Pinpoint the cell where the given text exists, returning its [x, y] midpoint coordinate. 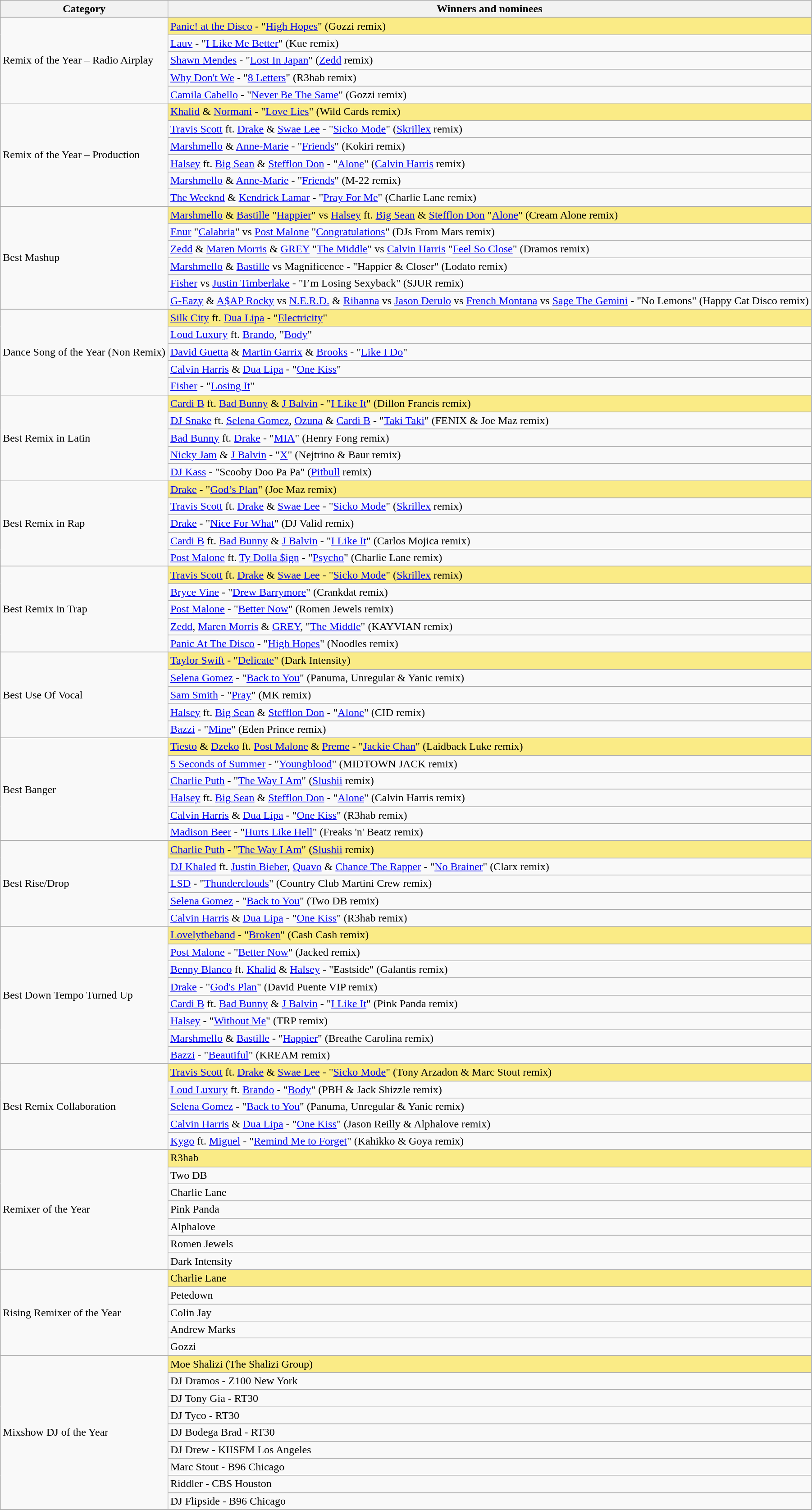
Zedd, Maren Morris & GREY, "The Middle" (KAYVIAN remix) [489, 626]
Bazzi - "Beautiful" (KREAM remix) [489, 1055]
Alphalove [489, 1227]
Benny Blanco ft. Khalid & Halsey - "Eastside" (Galantis remix) [489, 969]
Bryce Vine - "Drew Barrymore" (Crankdat remix) [489, 592]
Taylor Swift - "Delicate" (Dark Intensity) [489, 661]
Fisher vs Justin Timberlake - "I’m Losing Sexyback" (SJUR remix) [489, 283]
Two DB [489, 1175]
Lovelytheband - "Broken" (Cash Cash remix) [489, 935]
Cardi B ft. Bad Bunny & J Balvin - "I Like It" (Dillon Francis remix) [489, 403]
DJ Khaled ft. Justin Bieber, Quavo & Chance The Rapper - "No Brainer" (Clarx remix) [489, 867]
Drake - "Nice For What" (DJ Valid remix) [489, 524]
Calvin Harris & Dua Lipa - "One Kiss" (Jason Reilly & Alphalove remix) [489, 1124]
G-Eazy & A$AP Rocky vs N.E.R.D. & Rihanna vs Jason Derulo vs French Montana vs Sage The Gemini - "No Lemons" (Happy Cat Disco remix) [489, 301]
The Weeknd & Kendrick Lamar - "Pray For Me" (Charlie Lane remix) [489, 197]
Romen Jewels [489, 1244]
Silk City ft. Dua Lipa - "Electricity" [489, 318]
DJ Bodega Brad - RT30 [489, 1432]
Post Malone - "Better Now" (Jacked remix) [489, 952]
Post Malone - "Better Now" (Romen Jewels remix) [489, 609]
Andrew Marks [489, 1330]
Best Use Of Vocal [84, 695]
5 Seconds of Summer - "Youngblood" (MIDTOWN JACK remix) [489, 764]
Rising Remixer of the Year [84, 1312]
Lauv - "I Like Me Better" (Kue remix) [489, 43]
Colin Jay [489, 1313]
DJ Dramos - Z100 New York [489, 1381]
Bad Bunny ft. Drake - "MIA" (Henry Fong remix) [489, 438]
Halsey ft. Big Sean & Stefflon Don - "Alone" (CID remix) [489, 712]
R3hab [489, 1158]
Drake - "God's Plan" (David Puente VIP remix) [489, 986]
Bazzi - "Mine" (Eden Prince remix) [489, 729]
DJ Tony Gia - RT30 [489, 1398]
Remix of the Year – Production [84, 155]
Calvin Harris & Dua Lipa - "One Kiss" [489, 369]
Mixshow DJ of the Year [84, 1433]
Cardi B ft. Bad Bunny & J Balvin - "I Like It" (Pink Panda remix) [489, 1004]
Panic! at the Disco - "High Hopes" (Gozzi remix) [489, 26]
Post Malone ft. Ty Dolla $ign - "Psycho" (Charlie Lane remix) [489, 558]
Fisher - "Losing It" [489, 386]
Winners and nominees [489, 9]
Dark Intensity [489, 1261]
Gozzi [489, 1347]
Category [84, 9]
Sam Smith - "Pray" (MK remix) [489, 695]
LSD - "Thunderclouds" (Country Club Martini Crew remix) [489, 884]
Shawn Mendes - "Lost In Japan" (Zedd remix) [489, 60]
Best Remix in Trap [84, 609]
Riddler - CBS Houston [489, 1484]
Madison Beer - "Hurts Like Hell" (Freaks 'n' Beatz remix) [489, 832]
Petedown [489, 1295]
Cardi B ft. Bad Bunny & J Balvin - "I Like It" (Carlos Mojica remix) [489, 541]
Loud Luxury ft. Brando - "Body" (PBH & Jack Shizzle remix) [489, 1090]
Pink Panda [489, 1209]
Marshmello & Bastille - "Happier" (Breathe Carolina remix) [489, 1038]
Dance Song of the Year (Non Remix) [84, 352]
Nicky Jam & J Balvin - "X" (Nejtrino & Baur remix) [489, 455]
Best Rise/Drop [84, 884]
Best Remix in Latin [84, 438]
DJ Tyco - RT30 [489, 1415]
Best Down Tempo Turned Up [84, 995]
Travis Scott ft. Drake & Swae Lee - "Sicko Mode" (Tony Arzadon & Marc Stout remix) [489, 1072]
Marshmello & Anne-Marie - "Friends" (Kokiri remix) [489, 146]
DJ Snake ft. Selena Gomez, Ozuna & Cardi B - "Taki Taki" (FENIX & Joe Maz remix) [489, 420]
Tiesto & Dzeko ft. Post Malone & Preme - "Jackie Chan" (Laidback Luke remix) [489, 746]
Panic At The Disco - "High Hopes" (Noodles remix) [489, 643]
Best Mashup [84, 258]
Best Banger [84, 789]
David Guetta & Martin Garrix & Brooks - "Like I Do" [489, 352]
Why Don't We - "8 Letters" (R3hab remix) [489, 78]
Marshmello & Bastille vs Magnificence - "Happier & Closer" (Lodato remix) [489, 266]
Best Remix in Rap [84, 523]
Loud Luxury ft. Brando, "Body" [489, 335]
Selena Gomez - "Back to You" (Two DB remix) [489, 901]
Remix of the Year – Radio Airplay [84, 60]
Drake - "God’s Plan" (Joe Maz remix) [489, 489]
Halsey - "Without Me" (TRP remix) [489, 1021]
Moe Shalizi (The Shalizi Group) [489, 1364]
Best Remix Collaboration [84, 1107]
Marc Stout - B96 Chicago [489, 1467]
Khalid & Normani - "Love Lies" (Wild Cards remix) [489, 112]
Remixer of the Year [84, 1209]
Camila Cabello - "Never Be The Same" (Gozzi remix) [489, 95]
Marshmello & Anne-Marie - "Friends" (M-22 remix) [489, 180]
Enur "Calabria" vs Post Malone "Congratulations" (DJs From Mars remix) [489, 232]
Kygo ft. Miguel - "Remind Me to Forget" (Kahikko & Goya remix) [489, 1141]
Marshmello & Bastille "Happier" vs Halsey ft. Big Sean & Stefflon Don "Alone" (Cream Alone remix) [489, 215]
Zedd & Maren Morris & GREY "The Middle" vs Calvin Harris "Feel So Close" (Dramos remix) [489, 249]
DJ Flipside - B96 Chicago [489, 1501]
DJ Drew - KIISFM Los Angeles [489, 1450]
DJ Kass - "Scooby Doo Pa Pa" (Pitbull remix) [489, 472]
